Identify which cell holds the provided text, then report its (x, y) central coordinate. 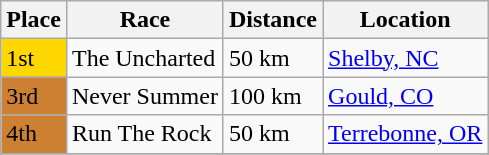
Race (144, 20)
Distance (272, 20)
Place (34, 20)
Run The Rock (144, 134)
1st (34, 58)
Location (406, 20)
Terrebonne, OR (406, 134)
Shelby, NC (406, 58)
Never Summer (144, 96)
Gould, CO (406, 96)
3rd (34, 96)
100 km (272, 96)
The Uncharted (144, 58)
4th (34, 134)
